Extract the [x, y] coordinate from the center of the cell holding the provided text.  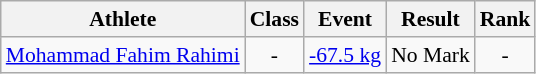
Result [430, 19]
Rank [506, 19]
Athlete [123, 19]
Mohammad Fahim Rahimi [123, 55]
No Mark [430, 55]
Event [345, 19]
Class [274, 19]
-67.5 kg [345, 55]
